Capture the cell that displays the provided text and extract its [X, Y] central coordinate. 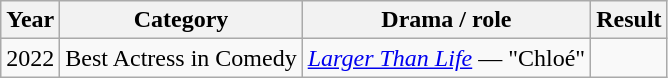
Drama / role [446, 20]
Larger Than Life — "Chloé" [446, 58]
Category [181, 20]
2022 [30, 58]
Best Actress in Comedy [181, 58]
Year [30, 20]
Result [629, 20]
